Return (X, Y) of the center of cell containing provided text 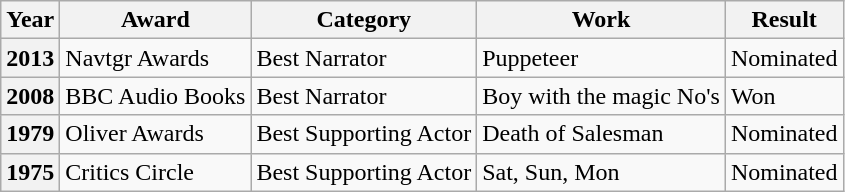
Boy with the magic No's (602, 96)
Oliver Awards (156, 134)
Sat, Sun, Mon (602, 172)
Puppeteer (602, 58)
Critics Circle (156, 172)
2013 (30, 58)
Year (30, 20)
1975 (30, 172)
Navtgr Awards (156, 58)
Death of Salesman (602, 134)
2008 (30, 96)
Category (364, 20)
BBC Audio Books (156, 96)
Award (156, 20)
1979 (30, 134)
Result (784, 20)
Work (602, 20)
Won (784, 96)
